Find where the given text appears and provide that cell's center as (x, y) coordinate. 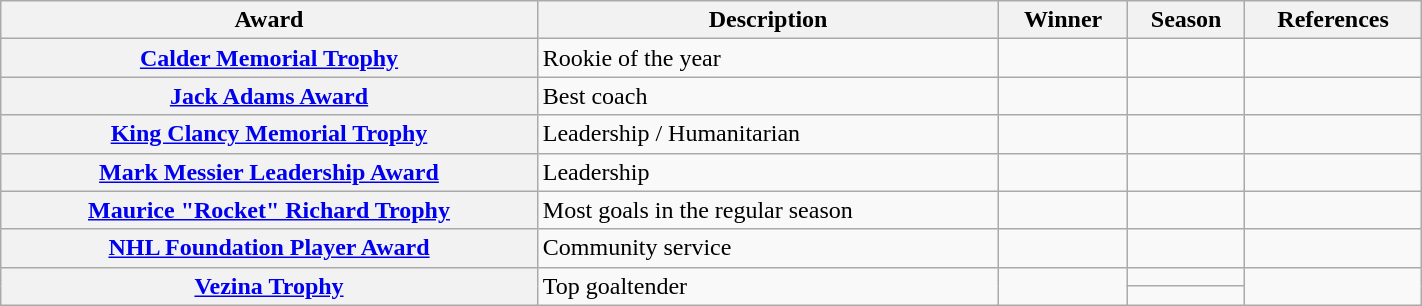
Community service (768, 248)
Leadership / Humanitarian (768, 134)
Award (270, 20)
Leadership (768, 172)
References (1333, 20)
Vezina Trophy (270, 286)
Jack Adams Award (270, 96)
Description (768, 20)
Best coach (768, 96)
Mark Messier Leadership Award (270, 172)
Most goals in the regular season (768, 210)
Maurice "Rocket" Richard Trophy (270, 210)
King Clancy Memorial Trophy (270, 134)
Winner (1063, 20)
NHL Foundation Player Award (270, 248)
Season (1186, 20)
Calder Memorial Trophy (270, 58)
Top goaltender (768, 286)
Rookie of the year (768, 58)
